Detect which cell encompasses the target text, then output its [X, Y] center coordinate. 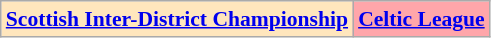
Scottish Inter-District Championship [177, 19]
Celtic League [422, 19]
